Detect which cell encompasses the target text, then output its [X, Y] center coordinate. 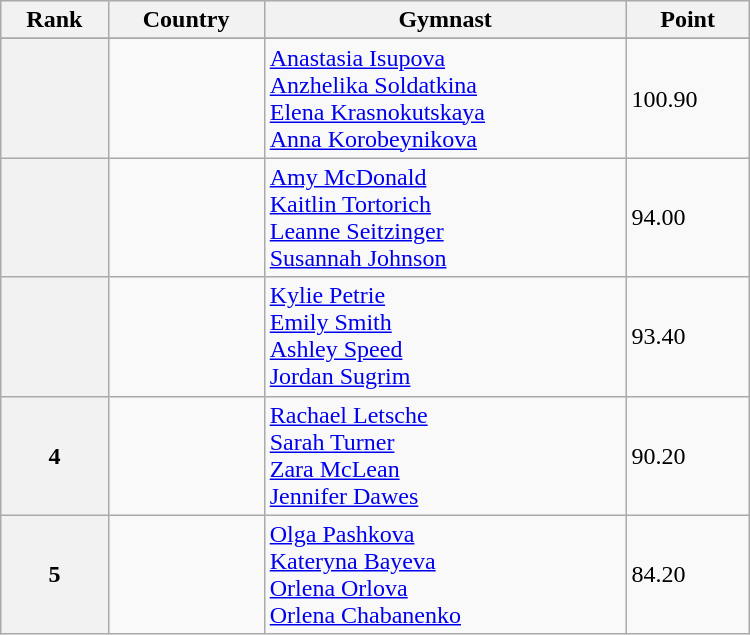
90.20 [688, 456]
Country [186, 20]
Point [688, 20]
Gymnast [445, 20]
Amy McDonald Kaitlin Tortorich Leanne Seitzinger Susannah Johnson [445, 218]
100.90 [688, 98]
Anastasia Isupova Anzhelika Soldatkina Elena Krasnokutskaya Anna Korobeynikova [445, 98]
4 [54, 456]
Rank [54, 20]
Kylie Petrie Emily Smith Ashley Speed Jordan Sugrim [445, 336]
5 [54, 574]
93.40 [688, 336]
94.00 [688, 218]
Rachael Letsche Sarah Turner Zara McLean Jennifer Dawes [445, 456]
Olga Pashkova Kateryna Bayeva Orlena Orlova Orlena Chabanenko [445, 574]
84.20 [688, 574]
